Scan for the cell matching the given text and deliver its [X, Y] coordinate at center. 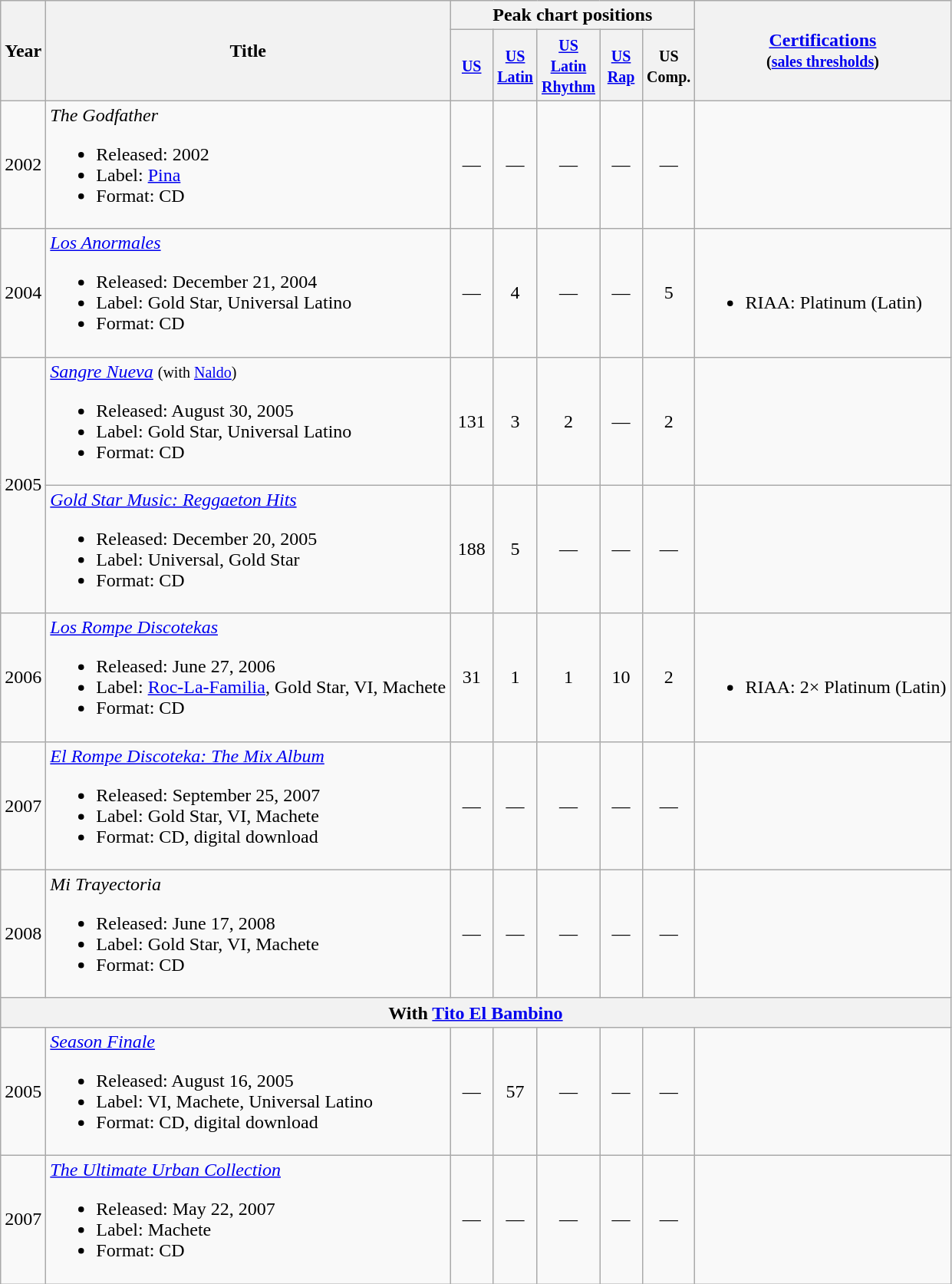
USRap [621, 65]
10 [621, 677]
Title [249, 51]
2008 [23, 933]
188 [472, 550]
El Rompe Discoteka: The Mix AlbumReleased: September 25, 2007Label: Gold Star, VI, MacheteFormat: CD, digital download [249, 806]
RIAA: Platinum (Latin) [822, 293]
RIAA: 2× Platinum (Latin) [822, 677]
US [472, 65]
4 [516, 293]
3 [516, 421]
31 [472, 677]
2006 [23, 677]
2004 [23, 293]
2002 [23, 164]
131 [472, 421]
With Tito El Bambino [476, 1012]
Sangre Nueva (with Naldo)Released: August 30, 2005Label: Gold Star, Universal LatinoFormat: CD [249, 421]
Season FinaleReleased: August 16, 2005Label: VI, Machete, Universal LatinoFormat: CD, digital download [249, 1091]
The GodfatherReleased: 2002Label: PinaFormat: CD [249, 164]
Los Rompe DiscotekasReleased: June 27, 2006Label: Roc-La-Familia, Gold Star, VI, MacheteFormat: CD [249, 677]
Mi TrayectoriaReleased: June 17, 2008Label: Gold Star, VI, MacheteFormat: CD [249, 933]
Peak chart positions [572, 15]
The Ultimate Urban CollectionReleased: May 22, 2007Label: MacheteFormat: CD [249, 1219]
Los AnormalesReleased: December 21, 2004Label: Gold Star, Universal LatinoFormat: CD [249, 293]
57 [516, 1091]
USComp. [669, 65]
USLatin [516, 65]
Gold Star Music: Reggaeton HitsReleased: December 20, 2005Label: Universal, Gold StarFormat: CD [249, 550]
Certifications(sales thresholds) [822, 51]
USLatin Rhythm [568, 65]
Year [23, 51]
